For the text-containing cell, return its midpoint in (x, y) coordinate format. 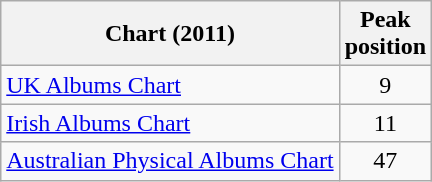
9 (385, 85)
Chart (2011) (170, 34)
Australian Physical Albums Chart (170, 161)
Irish Albums Chart (170, 123)
47 (385, 161)
11 (385, 123)
Peakposition (385, 34)
UK Albums Chart (170, 85)
